Scan for the cell matching the given text and deliver its (x, y) coordinate at center. 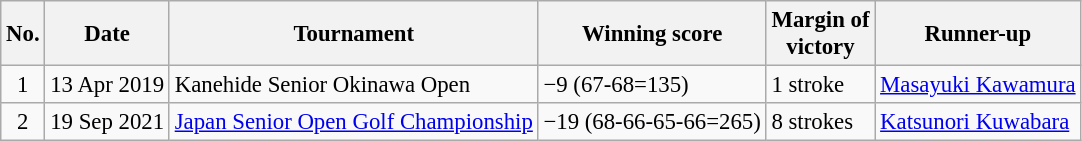
Tournament (354, 34)
Kanehide Senior Okinawa Open (354, 85)
13 Apr 2019 (107, 85)
2 (23, 122)
Margin ofvictory (820, 34)
19 Sep 2021 (107, 122)
Masayuki Kawamura (978, 85)
No. (23, 34)
Katsunori Kuwabara (978, 122)
8 strokes (820, 122)
−19 (68-66-65-66=265) (652, 122)
−9 (67-68=135) (652, 85)
Japan Senior Open Golf Championship (354, 122)
1 stroke (820, 85)
Runner-up (978, 34)
1 (23, 85)
Date (107, 34)
Winning score (652, 34)
